For the text-containing cell, return its midpoint in (x, y) coordinate format. 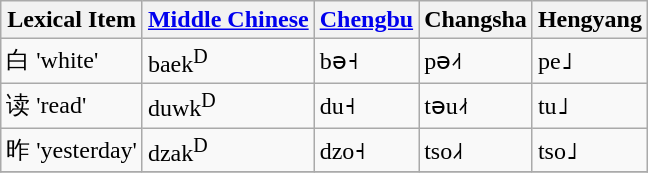
Hengyang (590, 20)
tu˩ (590, 106)
Changsha (476, 20)
pe˩ (590, 62)
pə˨˦ (476, 62)
dzakD (228, 150)
bə˧ (366, 62)
duwkD (228, 106)
读 'read' (72, 106)
tso˩ (590, 150)
dzo˧ (366, 150)
baekD (228, 62)
白 'white' (72, 62)
təu˨˦ (476, 106)
昨 'yesterday' (72, 150)
tso˩˧ (476, 150)
Chengbu (366, 20)
Middle Chinese (228, 20)
du˧ (366, 106)
Lexical Item (72, 20)
